Scan for the cell matching the given text and deliver its [x, y] coordinate at center. 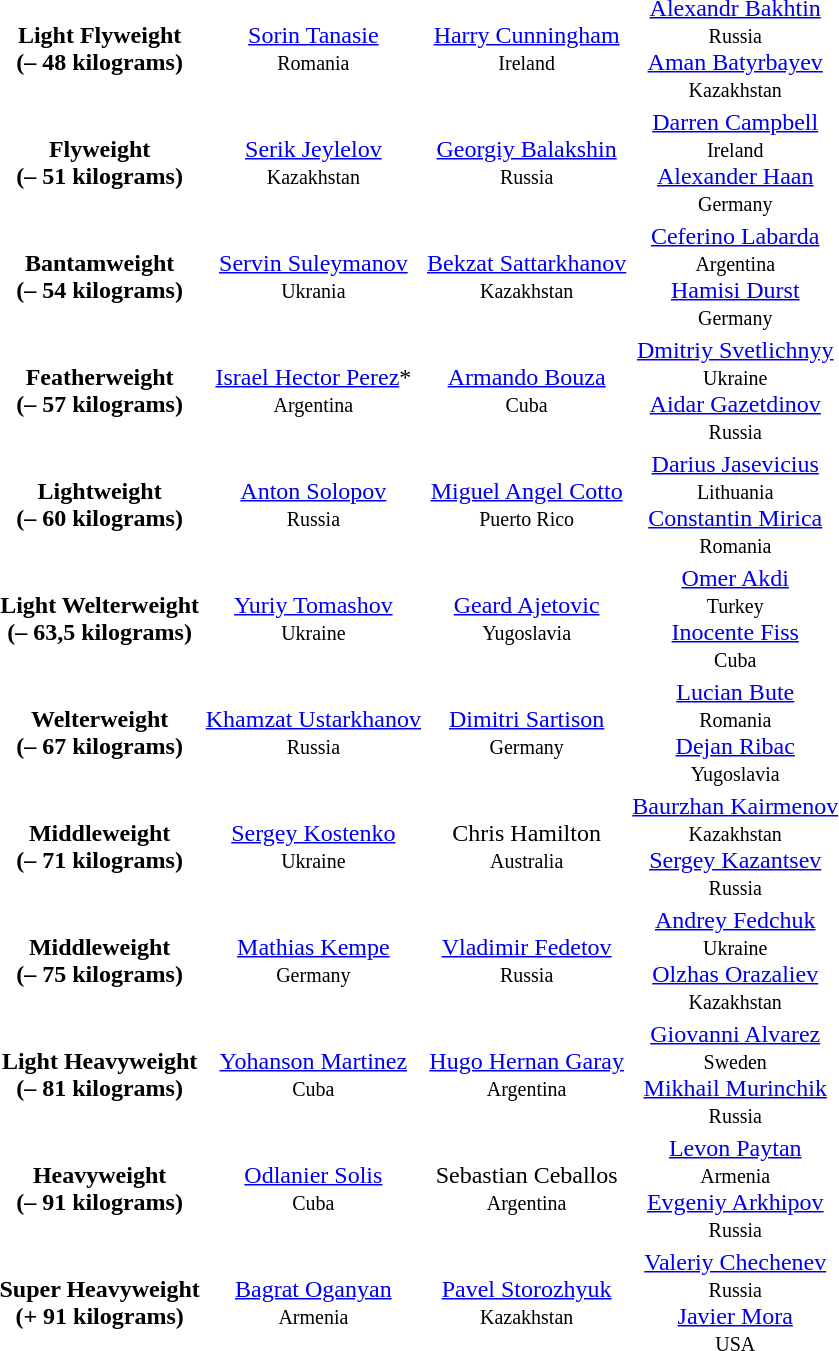
Dimitri SartisonGermany [527, 732]
Yohanson MartinezCuba [313, 1074]
Geard AjetovicYugoslavia [527, 618]
Georgiy BalakshinRussia [527, 162]
Hugo Hernan GarayArgentina [527, 1074]
Sergey KostenkoUkraine [313, 846]
Vladimir FedetovRussia [527, 960]
Mathias KempeGermany [313, 960]
Bekzat SattarkhanovKazakhstan [527, 276]
Anton SolopovRussia [313, 504]
Khamzat UstarkhanovRussia [313, 732]
Israel Hector Perez*Argentina [313, 390]
Chris HamiltonAustralia [527, 846]
Sebastian CeballosArgentina [527, 1188]
Yuriy TomashovUkraine [313, 618]
Armando BouzaCuba [527, 390]
Serik JeylelovKazakhstan [313, 162]
Miguel Angel CottoPuerto Rico [527, 504]
Servin SuleymanovUkrania [313, 276]
Odlanier SolisCuba [313, 1188]
